From the cell containing the given text, extract its center point as (X, Y) coordinate. 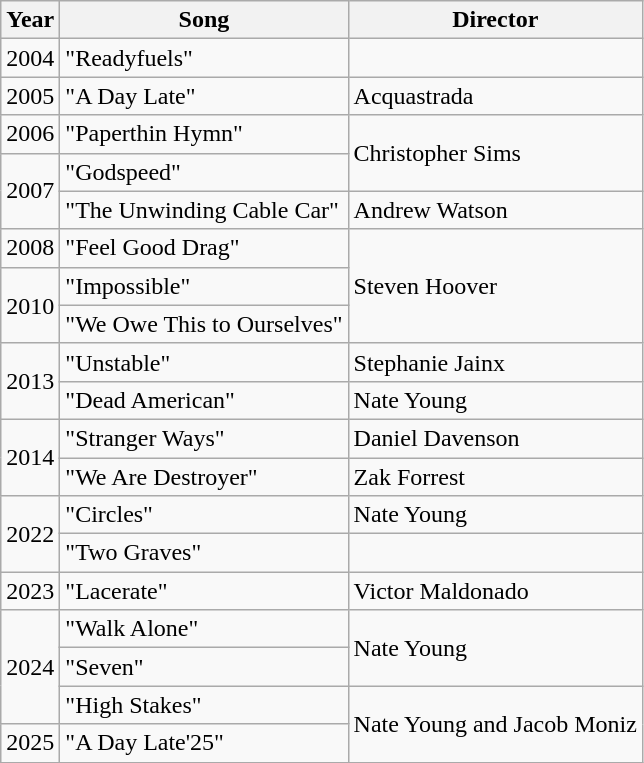
2014 (30, 457)
"We Owe This to Ourselves" (204, 324)
2005 (30, 96)
"High Stakes" (204, 705)
"Unstable" (204, 362)
"A Day Late" (204, 96)
2004 (30, 58)
2025 (30, 743)
2013 (30, 381)
"Circles" (204, 515)
2024 (30, 667)
"Readyfuels" (204, 58)
"We Are Destroyer" (204, 477)
2006 (30, 134)
"Impossible" (204, 286)
Andrew Watson (495, 210)
Director (495, 20)
"Feel Good Drag" (204, 248)
"Walk Alone" (204, 629)
Acquastrada (495, 96)
"Godspeed" (204, 172)
Christopher Sims (495, 153)
Song (204, 20)
"The Unwinding Cable Car" (204, 210)
Victor Maldonado (495, 591)
"Paperthin Hymn" (204, 134)
2010 (30, 305)
2023 (30, 591)
"Seven" (204, 667)
Year (30, 20)
"Dead American" (204, 400)
Zak Forrest (495, 477)
Nate Young and Jacob Moniz (495, 724)
"Lacerate" (204, 591)
2022 (30, 534)
Steven Hoover (495, 286)
"A Day Late'25" (204, 743)
Daniel Davenson (495, 438)
2008 (30, 248)
Stephanie Jainx (495, 362)
2007 (30, 191)
"Two Graves" (204, 553)
"Stranger Ways" (204, 438)
